Pinpoint the cell where the given text exists, returning its (x, y) midpoint coordinate. 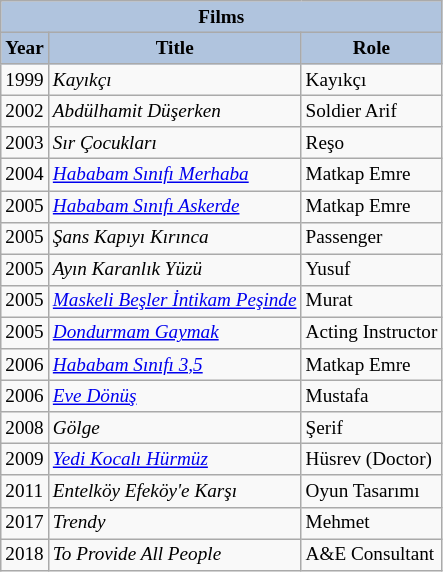
Ayın Karanlık Yüzü (174, 270)
Entelköy Efeköy'e Karşı (174, 491)
Yusuf (372, 270)
Role (372, 48)
Eve Dönüş (174, 396)
2018 (25, 554)
Soldier Arif (372, 111)
To Provide All People (174, 554)
Hüsrev (Doctor) (372, 460)
Dondurmam Gaymak (174, 333)
Abdülhamit Düşerken (174, 111)
Gölge (174, 428)
Şans Kapıyı Kırınca (174, 238)
Mehmet (372, 523)
2002 (25, 111)
A&E Consultant (372, 554)
Year (25, 48)
Reşo (372, 143)
Title (174, 48)
2008 (25, 428)
Trendy (174, 523)
2011 (25, 491)
Hababam Sınıfı 3,5 (174, 365)
Acting Instructor (372, 333)
2009 (25, 460)
2017 (25, 523)
2004 (25, 175)
Maskeli Beşler İntikam Peşinde (174, 301)
Oyun Tasarımı (372, 491)
Hababam Sınıfı Merhaba (174, 175)
Yedi Kocalı Hürmüz (174, 460)
1999 (25, 80)
Films (222, 17)
Hababam Sınıfı Askerde (174, 206)
Passenger (372, 238)
Murat (372, 301)
2003 (25, 143)
Mustafa (372, 396)
Şerif (372, 428)
Sır Çocukları (174, 143)
